Scan for the cell matching the given text and deliver its [x, y] coordinate at center. 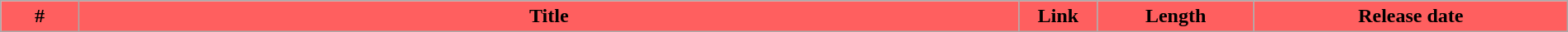
Release date [1411, 16]
Title [549, 16]
# [40, 16]
Link [1059, 16]
Length [1176, 16]
